Extract the [x, y] coordinate from the center of the cell holding the provided text.  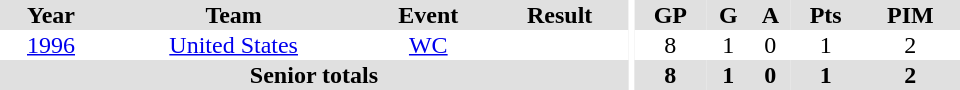
Senior totals [314, 75]
GP [670, 15]
G [728, 15]
Result [560, 15]
WC [428, 45]
PIM [910, 15]
A [770, 15]
Year [51, 15]
Event [428, 15]
United States [234, 45]
Pts [826, 15]
1996 [51, 45]
Team [234, 15]
